Search for the cell housing the specified text and yield its [X, Y] center coordinate. 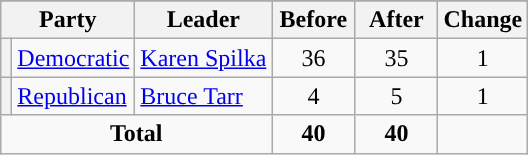
Change [483, 20]
Total [136, 134]
Party [68, 20]
After [396, 20]
5 [396, 96]
35 [396, 58]
Karen Spilka [204, 58]
4 [314, 96]
Bruce Tarr [204, 96]
Democratic [74, 58]
Before [314, 20]
Republican [74, 96]
Leader [204, 20]
36 [314, 58]
